Determine the (X, Y) coordinate at the center of the cell enclosing the given text.  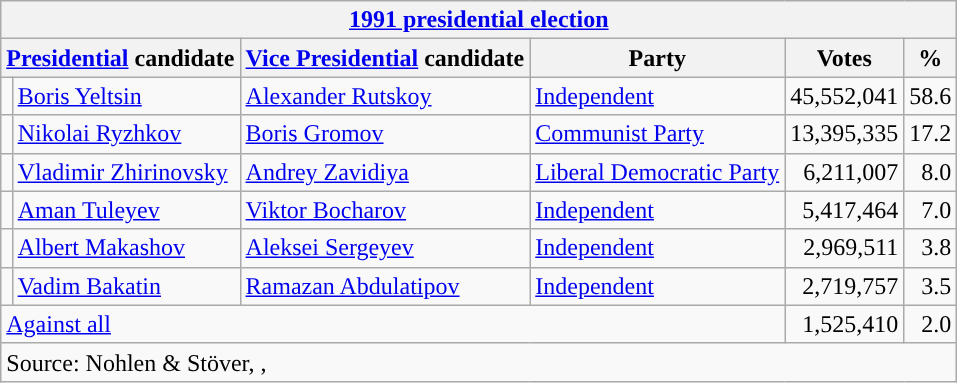
2,719,757 (844, 286)
Votes (844, 58)
2.0 (930, 324)
3.5 (930, 286)
17.2 (930, 134)
Communist Party (658, 134)
Party (658, 58)
Vladimir Zhirinovsky (126, 172)
Presidential candidate (120, 58)
1,525,410 (844, 324)
Aleksei Sergeyev (385, 248)
Liberal Democratic Party (658, 172)
8.0 (930, 172)
45,552,041 (844, 96)
Vice Presidential candidate (385, 58)
Against all (393, 324)
2,969,511 (844, 248)
58.6 (930, 96)
6,211,007 (844, 172)
Vadim Bakatin (126, 286)
Source: Nohlen & Stöver, , (479, 362)
7.0 (930, 210)
Albert Makashov (126, 248)
Aman Tuleyev (126, 210)
Viktor Bocharov (385, 210)
3.8 (930, 248)
13,395,335 (844, 134)
Boris Gromov (385, 134)
1991 presidential election (479, 20)
Boris Yeltsin (126, 96)
5,417,464 (844, 210)
Alexander Rutskoy (385, 96)
Ramazan Abdulatipov (385, 286)
% (930, 58)
Andrey Zavidiya (385, 172)
Nikolai Ryzhkov (126, 134)
